Return the (X, Y) coordinate for the center point of the cell that contains the specified text.  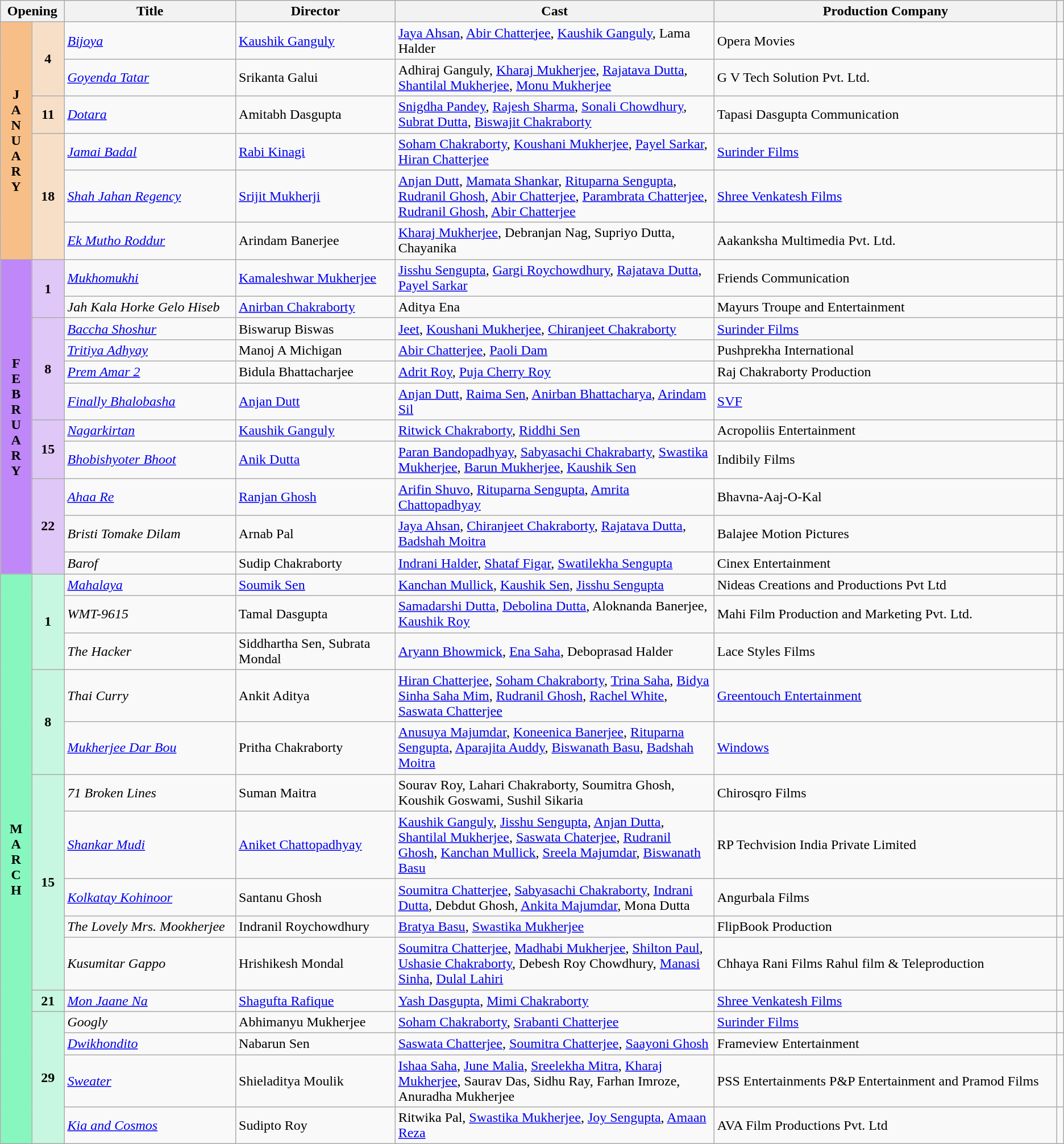
Saswata Chatterjee, Soumitra Chatterjee, Saayoni Ghosh (555, 1044)
Angurbala Films (886, 897)
Aditya Ena (555, 307)
Manoj A Michigan (316, 350)
Kusumitar Gappo (150, 963)
Mon Jaane Na (150, 1001)
Bratya Basu, Swastika Mukherjee (555, 926)
Production Company (886, 11)
18 (48, 196)
Soham Chakraborty, Koushani Mukherjee, Payel Sarkar, Hiran Chatterjee (555, 151)
Pushprekha International (886, 350)
Indibily Films (886, 460)
MARCH (16, 859)
Opening (32, 11)
Arifin Shuvo, Rituparna Sengupta, Amrita Chattopadhyay (555, 497)
Nabarun Sen (316, 1044)
Sudipto Roy (316, 1125)
The Lovely Mrs. Mookherjee (150, 926)
Finally Bhalobasha (150, 401)
Shankar Mudi (150, 845)
Srijit Mukherji (316, 196)
Adrit Roy, Puja Cherry Roy (555, 372)
Frameview Entertainment (886, 1044)
Anjan Dutt (316, 401)
Googly (150, 1022)
Soumitra Chatterjee, Madhabi Mukherjee, Shilton Paul, Ushasie Chakraborty, Debesh Roy Chowdhury, Manasi Sinha, Dulal Lahiri (555, 963)
Mahalaya (150, 585)
Siddhartha Sen, Subrata Mondal (316, 651)
Tritiya Adhyay (150, 350)
PSS Entertainments P&P Entertainment and Pramod Films (886, 1081)
Jamai Badal (150, 151)
Adhiraj Ganguly, Kharaj Mukherjee, Rajatava Dutta, Shantilal Mukherjee, Monu Mukherjee (555, 77)
Soumik Sen (316, 585)
Mahi Film Production and Marketing Pvt. Ltd. (886, 614)
Ranjan Ghosh (316, 497)
Bhavna-Aaj-O-Kal (886, 497)
Anirban Chakraborty (316, 307)
Anjan Dutt, Mamata Shankar, Rituparna Sengupta, Rudranil Ghosh, Abir Chatterjee, Parambrata Chatterjee, Rudranil Ghosh, Abir Chatterjee (555, 196)
Kia and Cosmos (150, 1125)
Ritwika Pal, Swastika Mukherjee, Joy Sengupta, Amaan Reza (555, 1125)
Kharaj Mukherjee, Debranjan Nag, Supriyo Dutta, Chayanika (555, 241)
Thai Curry (150, 696)
Pritha Chakraborty (316, 748)
Nagarkirtan (150, 431)
Arnab Pal (316, 534)
Anik Dutta (316, 460)
Abir Chatterjee, Paoli Dam (555, 350)
Suman Maitra (316, 792)
29 (48, 1078)
Biswarup Biswas (316, 328)
21 (48, 1001)
Ahaa Re (150, 497)
Goyenda Tatar (150, 77)
Friends Communication (886, 277)
Ankit Aditya (316, 696)
Ritwick Chakraborty, Riddhi Sen (555, 431)
Ek Mutho Roddur (150, 241)
WMT-9615 (150, 614)
Shah Jahan Regency (150, 196)
G V Tech Solution Pvt. Ltd. (886, 77)
Samadarshi Dutta, Debolina Dutta, Aloknanda Banerjee, Kaushik Roy (555, 614)
Anusuya Majumdar, Koneenica Banerjee, Rituparna Sengupta, Aparajita Auddy, Biswanath Basu, Badshah Moitra (555, 748)
Indrani Halder, Shataf Figar, Swatilekha Sengupta (555, 563)
Soumitra Chatterjee, Sabyasachi Chakraborty, Indrani Dutta, Debdut Ghosh, Ankita Majumdar, Mona Dutta (555, 897)
Tapasi Dasgupta Communication (886, 115)
Jisshu Sengupta, Gargi Roychowdhury, Rajatava Dutta, Payel Sarkar (555, 277)
22 (48, 526)
Paran Bandopadhyay, Sabyasachi Chakrabarty, Swastika Mukherjee, Barun Mukherjee, Kaushik Sen (555, 460)
AVA Film Productions Pvt. Ltd (886, 1125)
Mayurs Troupe and Entertainment (886, 307)
Indranil Roychowdhury (316, 926)
Cast (555, 11)
Cinex Entertainment (886, 563)
Sweater (150, 1081)
Yash Dasgupta, Mimi Chakraborty (555, 1001)
RP Techvision India Private Limited (886, 845)
Chirosqro Films (886, 792)
SVF (886, 401)
Jeet, Koushani Mukherjee, Chiranjeet Chakraborty (555, 328)
Raj Chakraborty Production (886, 372)
Arindam Banerjee (316, 241)
Hrishikesh Mondal (316, 963)
Anjan Dutt, Raima Sen, Anirban Bhattacharya, Arindam Sil (555, 401)
Chhaya Rani Films Rahul film & Teleproduction (886, 963)
Director (316, 11)
Soham Chakraborty, Srabanti Chatterjee (555, 1022)
The Hacker (150, 651)
Kanchan Mullick, Kaushik Sen, Jisshu Sengupta (555, 585)
Snigdha Pandey, Rajesh Sharma, Sonali Chowdhury, Subrat Dutta, Biswajit Chakraborty (555, 115)
Lace Styles Films (886, 651)
Mukherjee Dar Bou (150, 748)
Rabi Kinagi (316, 151)
Prem Amar 2 (150, 372)
4 (48, 59)
Ishaa Saha, June Malia, Sreelekha Mitra, Kharaj Mukherjee, Saurav Das, Sidhu Ray, Farhan Imroze, Anuradha Mukherjee (555, 1081)
Aakanksha Multimedia Pvt. Ltd. (886, 241)
Shagufta Rafique (316, 1001)
Srikanta Galui (316, 77)
Bijoya (150, 41)
JANUARY (16, 141)
Jah Kala Horke Gelo Hiseb (150, 307)
Shieladitya Moulik (316, 1081)
Title (150, 11)
Bristi Tomake Dilam (150, 534)
Mukhomukhi (150, 277)
Hiran Chatterjee, Soham Chakraborty, Trina Saha, Bidya Sinha Saha Mim, Rudranil Ghosh, Rachel White, Saswata Chatterjee (555, 696)
Barof (150, 563)
FEBRUARY (16, 417)
Santanu Ghosh (316, 897)
Sourav Roy, Lahari Chakraborty, Soumitra Ghosh, Koushik Goswami, Sushil Sikaria (555, 792)
Aniket Chattopadhyay (316, 845)
Bhobishyoter Bhoot (150, 460)
Dotara (150, 115)
71 Broken Lines (150, 792)
11 (48, 115)
Nideas Creations and Productions Pvt Ltd (886, 585)
Amitabh Dasgupta (316, 115)
Baccha Shoshur (150, 328)
Kamaleshwar Mukherjee (316, 277)
Windows (886, 748)
Opera Movies (886, 41)
Sudip Chakraborty (316, 563)
Tamal Dasgupta (316, 614)
Greentouch Entertainment (886, 696)
Aryann Bhowmick, Ena Saha, Deboprasad Halder (555, 651)
Kolkatay Kohinoor (150, 897)
Dwikhondito (150, 1044)
Balajee Motion Pictures (886, 534)
Jaya Ahsan, Chiranjeet Chakraborty, Rajatava Dutta, Badshah Moitra (555, 534)
FlipBook Production (886, 926)
Acropoliis Entertainment (886, 431)
Bidula Bhattacharjee (316, 372)
Abhimanyu Mukherjee (316, 1022)
Jaya Ahsan, Abir Chatterjee, Kaushik Ganguly, Lama Halder (555, 41)
